Find where the given text appears and provide that cell's center as (x, y) coordinate. 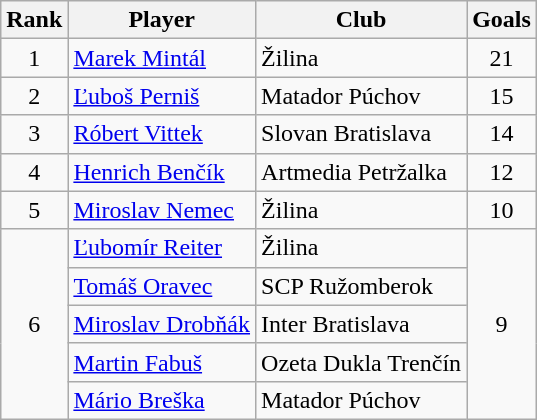
Miroslav Nemec (162, 210)
Henrich Benčík (162, 172)
14 (502, 134)
6 (34, 324)
Rank (34, 20)
Goals (502, 20)
Martin Fabuš (162, 362)
2 (34, 96)
Inter Bratislava (362, 324)
Slovan Bratislava (362, 134)
Mário Breška (162, 400)
Artmedia Petržalka (362, 172)
4 (34, 172)
SCP Ružomberok (362, 286)
Ľuboš Perniš (162, 96)
1 (34, 58)
Tomáš Oravec (162, 286)
Player (162, 20)
Club (362, 20)
9 (502, 324)
10 (502, 210)
5 (34, 210)
Miroslav Drobňák (162, 324)
15 (502, 96)
Marek Mintál (162, 58)
Ľubomír Reiter (162, 248)
21 (502, 58)
Róbert Vittek (162, 134)
Ozeta Dukla Trenčín (362, 362)
3 (34, 134)
12 (502, 172)
